Extract the [x, y] coordinate from the center of the cell holding the provided text.  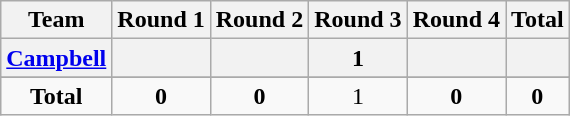
Round 4 [456, 20]
Campbell [56, 58]
Round 2 [259, 20]
Team [56, 20]
Round 3 [358, 20]
Round 1 [161, 20]
